Output the (x, y) coordinate of the center of the cell containing the given text.  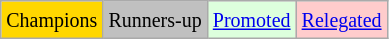
Champions (52, 20)
Promoted (252, 20)
Runners-up (155, 20)
Relegated (342, 20)
